From the cell containing the given text, extract its center point as (x, y) coordinate. 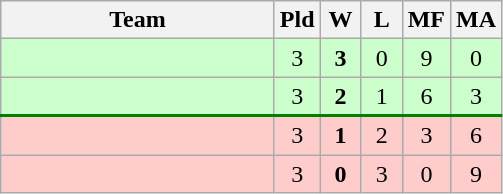
L (382, 20)
MF (426, 20)
MA (476, 20)
W (340, 20)
Pld (297, 20)
Team (138, 20)
